Search for the cell housing the specified text and yield its [x, y] center coordinate. 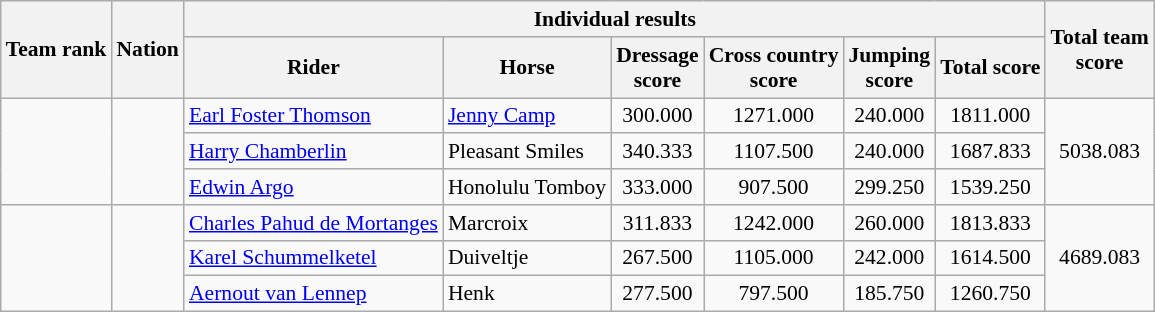
Honolulu Tomboy [527, 187]
333.000 [657, 187]
311.833 [657, 223]
4689.083 [1099, 258]
1813.833 [990, 223]
Horse [527, 68]
242.000 [889, 258]
797.500 [774, 294]
Henk [527, 294]
260.000 [889, 223]
1260.750 [990, 294]
1811.000 [990, 116]
Harry Chamberlin [314, 152]
907.500 [774, 187]
Jumping score [889, 68]
Cross country score [774, 68]
Dressage score [657, 68]
Duiveltje [527, 258]
Nation [147, 50]
277.500 [657, 294]
Total score [990, 68]
185.750 [889, 294]
Charles Pahud de Mortanges [314, 223]
Total teamscore [1099, 50]
Edwin Argo [314, 187]
1271.000 [774, 116]
267.500 [657, 258]
299.250 [889, 187]
Aernout van Lennep [314, 294]
Individual results [615, 19]
5038.083 [1099, 152]
Earl Foster Thomson [314, 116]
Pleasant Smiles [527, 152]
1242.000 [774, 223]
Rider [314, 68]
1107.500 [774, 152]
1539.250 [990, 187]
1105.000 [774, 258]
Team rank [56, 50]
300.000 [657, 116]
1687.833 [990, 152]
Marcroix [527, 223]
Karel Schummelketel [314, 258]
1614.500 [990, 258]
Jenny Camp [527, 116]
340.333 [657, 152]
